Scan for the cell matching the given text and deliver its [X, Y] coordinate at center. 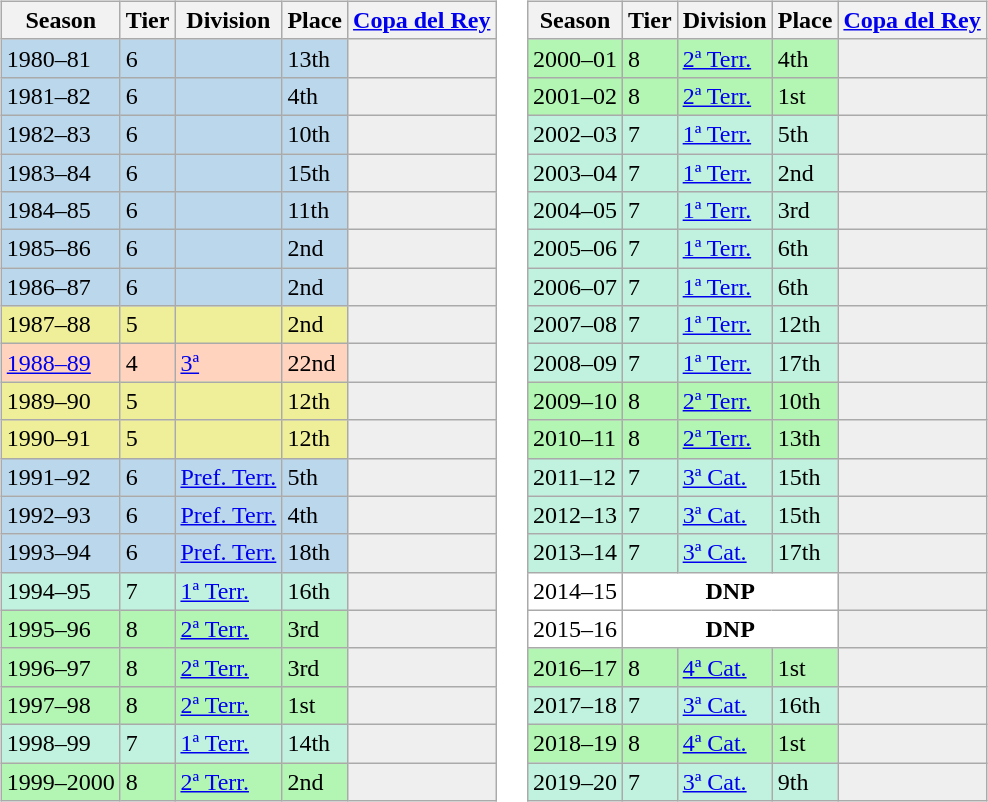
1992–93 [60, 515]
1996–97 [60, 667]
2019–20 [574, 781]
2013–14 [574, 553]
1989–90 [60, 401]
2016–17 [574, 667]
11th [315, 211]
1998–99 [60, 743]
1988–89 [60, 363]
1982–83 [60, 134]
2001–02 [574, 96]
1991–92 [60, 477]
1985–86 [60, 249]
1987–88 [60, 325]
1980–81 [60, 58]
2015–16 [574, 629]
2012–13 [574, 515]
2004–05 [574, 211]
3ª [228, 363]
9th [805, 781]
1993–94 [60, 553]
2002–03 [574, 134]
1981–82 [60, 96]
1983–84 [60, 173]
2014–15 [574, 591]
14th [315, 743]
1994–95 [60, 591]
2006–07 [574, 287]
2007–08 [574, 325]
1986–87 [60, 287]
1995–96 [60, 629]
1984–85 [60, 211]
1990–91 [60, 439]
1997–98 [60, 705]
2000–01 [574, 58]
4 [148, 363]
2010–11 [574, 439]
2011–12 [574, 477]
2008–09 [574, 363]
2005–06 [574, 249]
2017–18 [574, 705]
2018–19 [574, 743]
18th [315, 553]
1999–2000 [60, 781]
2009–10 [574, 401]
22nd [315, 363]
2003–04 [574, 173]
